Find where the given text appears and provide that cell's center as (x, y) coordinate. 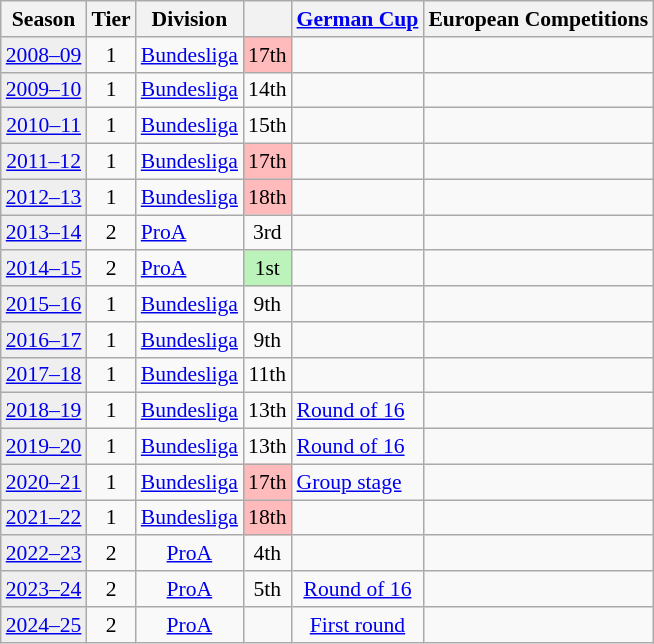
Season (44, 19)
5th (268, 589)
2024–25 (44, 625)
4th (268, 554)
2008–09 (44, 55)
2009–10 (44, 90)
2017–18 (44, 375)
2013–14 (44, 233)
2022–23 (44, 554)
14th (268, 90)
Tier (110, 19)
15th (268, 126)
3rd (268, 233)
Group stage (358, 482)
11th (268, 375)
European Competitions (538, 19)
2010–11 (44, 126)
2023–24 (44, 589)
2019–20 (44, 447)
2018–19 (44, 411)
2015–16 (44, 304)
2016–17 (44, 340)
First round (358, 625)
Division (190, 19)
2012–13 (44, 197)
2021–22 (44, 518)
2020–21 (44, 482)
2011–12 (44, 162)
2014–15 (44, 269)
1st (268, 269)
German Cup (358, 19)
